Return the [x, y] coordinate for the center point of the cell that contains the specified text.  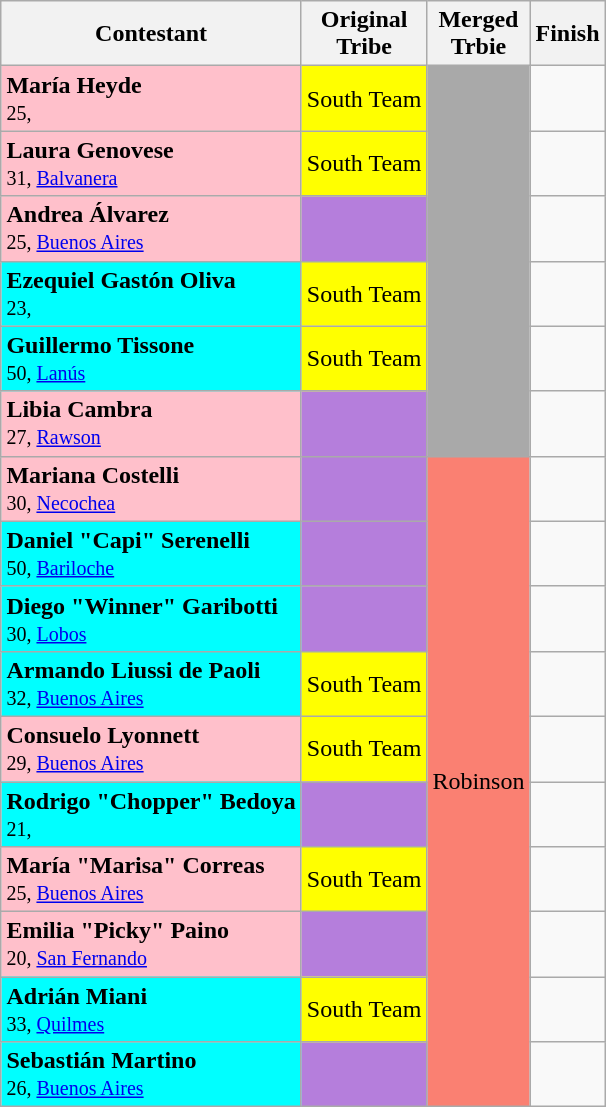
Consuelo Lyonnett29, Buenos Aires [151, 748]
Robinson [478, 782]
Rodrigo "Chopper" Bedoya21, [151, 814]
María "Marisa" Correas25, Buenos Aires [151, 880]
Diego "Winner" Garibotti30, Lobos [151, 618]
Armando Liussi de Paoli32, Buenos Aires [151, 684]
Adrián Miani33, Quilmes [151, 1010]
Guillermo Tissone50, Lanús [151, 358]
Contestant [151, 34]
Ezequiel Gastón Oliva23, [151, 294]
Libia Cambra27, Rawson [151, 424]
MergedTrbie [478, 34]
Mariana Costelli30, Necochea [151, 488]
OriginalTribe [364, 34]
Daniel "Capi" Serenelli50, Bariloche [151, 554]
Sebastián Martino26, Buenos Aires [151, 1074]
Andrea Álvarez25, Buenos Aires [151, 228]
María Heyde25, [151, 98]
Emilia "Picky" Paino20, San Fernando [151, 944]
Finish [568, 34]
Laura Genovese31, Balvanera [151, 164]
